Capture the cell that displays the provided text and extract its (X, Y) central coordinate. 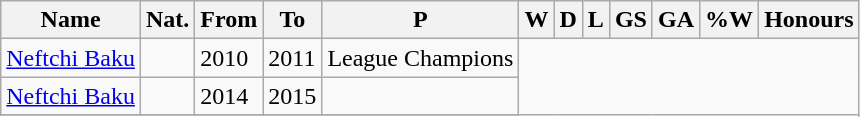
D (568, 20)
W (536, 20)
Name (71, 20)
Nat. (167, 20)
2011 (292, 58)
To (292, 20)
GA (676, 20)
From (229, 20)
League Champions (420, 58)
2014 (229, 96)
2015 (292, 96)
P (420, 20)
%W (730, 20)
Honours (809, 20)
GS (630, 20)
L (596, 20)
2010 (229, 58)
